Return the (x, y) coordinate for the center point of the cell that contains the specified text.  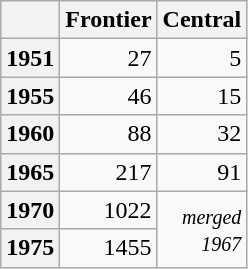
1955 (30, 96)
5 (202, 58)
217 (108, 172)
88 (108, 134)
merged1967 (202, 229)
1960 (30, 134)
1022 (108, 210)
Central (202, 20)
32 (202, 134)
15 (202, 96)
46 (108, 96)
91 (202, 172)
1951 (30, 58)
Frontier (108, 20)
1970 (30, 210)
1975 (30, 248)
27 (108, 58)
1455 (108, 248)
1965 (30, 172)
